Search for the cell housing the specified text and yield its (x, y) center coordinate. 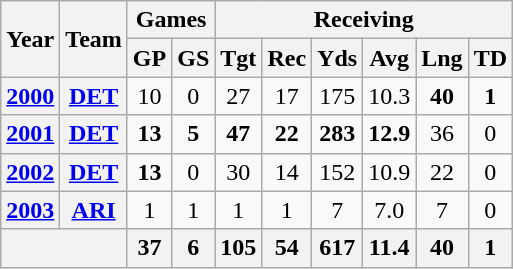
2001 (30, 134)
10 (149, 96)
5 (194, 134)
283 (338, 134)
Rec (287, 58)
6 (194, 248)
Receiving (364, 20)
GS (194, 58)
36 (442, 134)
30 (238, 172)
GP (149, 58)
TD (490, 58)
152 (338, 172)
Team (94, 39)
ARI (94, 210)
Lng (442, 58)
Year (30, 39)
12.9 (390, 134)
2000 (30, 96)
47 (238, 134)
37 (149, 248)
27 (238, 96)
10.3 (390, 96)
2003 (30, 210)
175 (338, 96)
617 (338, 248)
11.4 (390, 248)
10.9 (390, 172)
Tgt (238, 58)
2002 (30, 172)
54 (287, 248)
Avg (390, 58)
7.0 (390, 210)
105 (238, 248)
14 (287, 172)
Yds (338, 58)
Games (170, 20)
17 (287, 96)
